Find where the given text appears and provide that cell's center as (X, Y) coordinate. 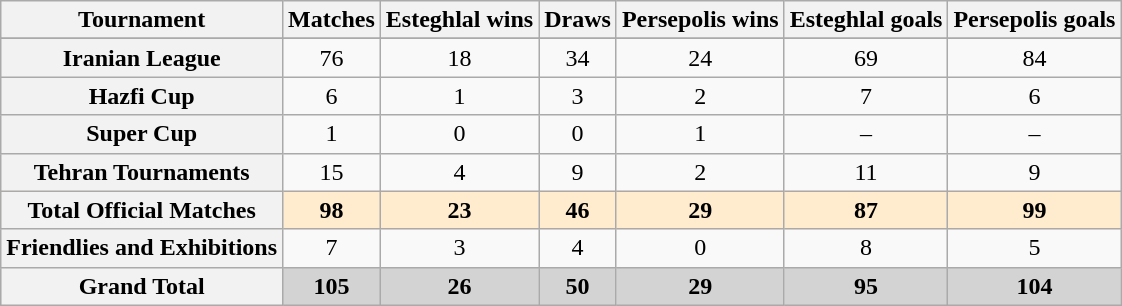
11 (866, 172)
15 (332, 172)
105 (332, 286)
Persepolis goals (1034, 20)
Draws (578, 20)
23 (459, 210)
Tournament (142, 20)
104 (1034, 286)
Tehran Tournaments (142, 172)
18 (459, 58)
Super Cup (142, 134)
95 (866, 286)
50 (578, 286)
Persepolis wins (700, 20)
8 (866, 248)
69 (866, 58)
84 (1034, 58)
Friendlies and Exhibitions (142, 248)
Matches (332, 20)
Iranian League (142, 58)
Total Official Matches (142, 210)
Hazfi Cup (142, 96)
5 (1034, 248)
99 (1034, 210)
76 (332, 58)
Esteghlal goals (866, 20)
Esteghlal wins (459, 20)
26 (459, 286)
24 (700, 58)
87 (866, 210)
98 (332, 210)
34 (578, 58)
46 (578, 210)
Grand Total (142, 286)
